Determine the [x, y] coordinate at the center of the cell enclosing the given text.  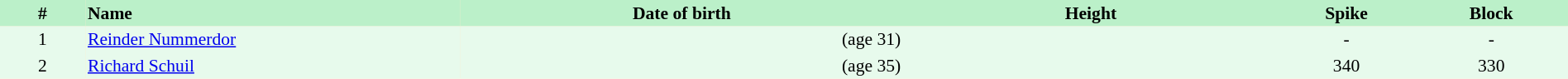
# [43, 13]
Block [1491, 13]
(age 31) [681, 40]
Name [273, 13]
Spike [1346, 13]
(age 35) [681, 66]
2 [43, 66]
340 [1346, 66]
Height [1090, 13]
Reinder Nummerdor [273, 40]
1 [43, 40]
Richard Schuil [273, 66]
330 [1491, 66]
Date of birth [681, 13]
